Extract the [x, y] coordinate from the center of the cell holding the provided text.  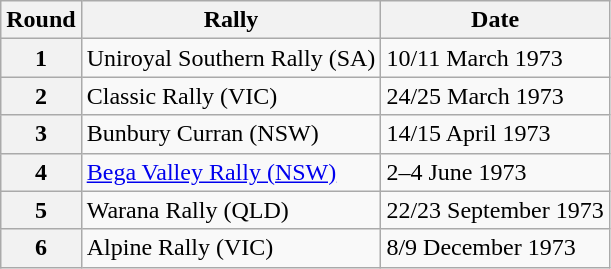
2–4 June 1973 [495, 172]
6 [41, 248]
Date [495, 20]
2 [41, 96]
Bega Valley Rally (NSW) [231, 172]
Round [41, 20]
22/23 September 1973 [495, 210]
4 [41, 172]
Classic Rally (VIC) [231, 96]
10/11 March 1973 [495, 58]
Warana Rally (QLD) [231, 210]
3 [41, 134]
Uniroyal Southern Rally (SA) [231, 58]
1 [41, 58]
24/25 March 1973 [495, 96]
5 [41, 210]
Bunbury Curran (NSW) [231, 134]
14/15 April 1973 [495, 134]
Rally [231, 20]
8/9 December 1973 [495, 248]
Alpine Rally (VIC) [231, 248]
